Identify which cell holds the provided text, then report its (x, y) central coordinate. 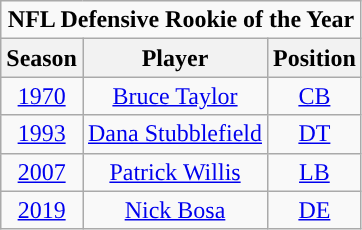
Player (174, 58)
DT (315, 134)
2019 (42, 210)
1993 (42, 134)
DE (315, 210)
1970 (42, 96)
Season (42, 58)
2007 (42, 172)
Bruce Taylor (174, 96)
Dana Stubblefield (174, 134)
CB (315, 96)
NFL Defensive Rookie of the Year (182, 20)
Nick Bosa (174, 210)
LB (315, 172)
Position (315, 58)
Patrick Willis (174, 172)
